Search for the cell housing the specified text and yield its (x, y) center coordinate. 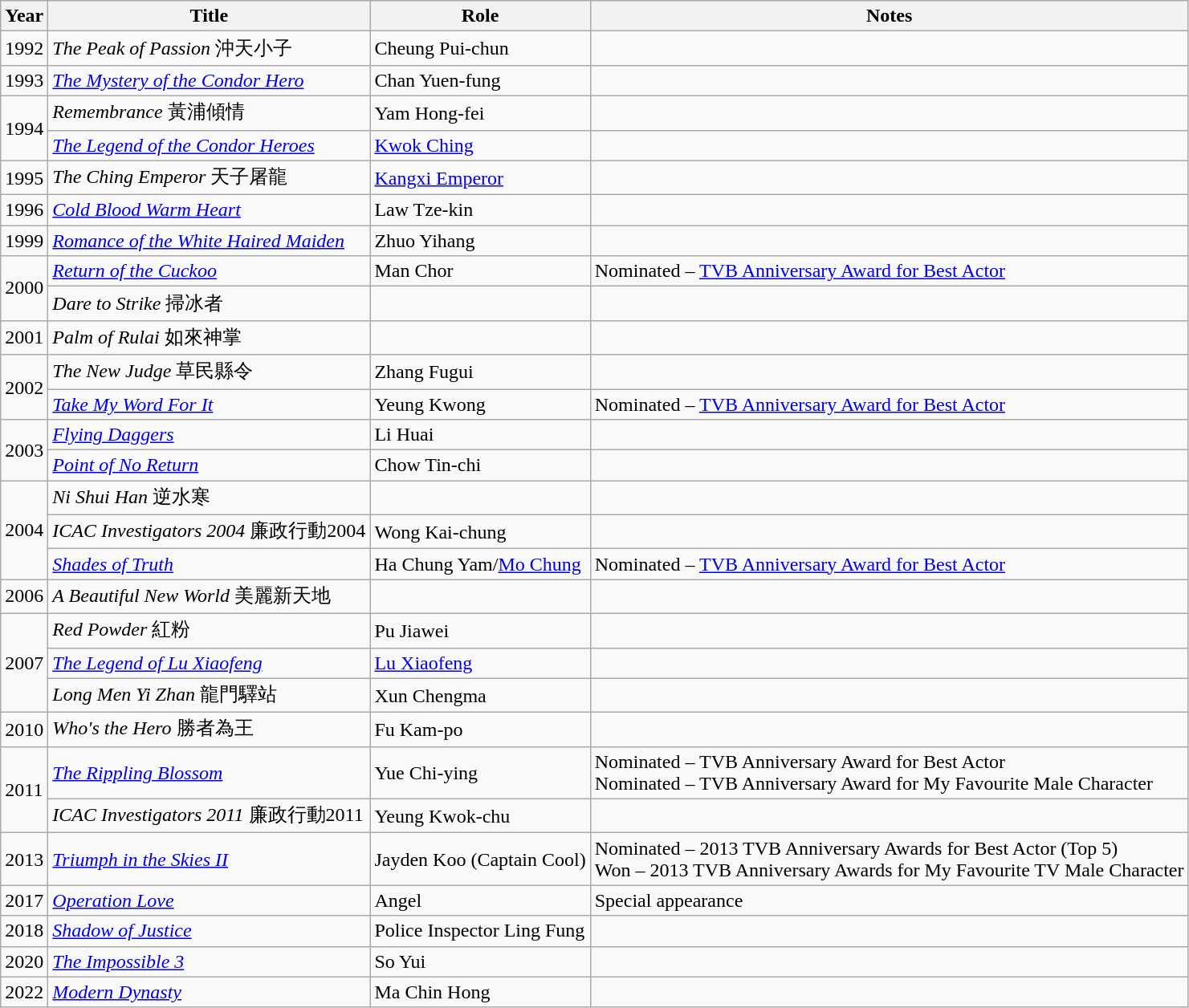
Police Inspector Ling Fung (480, 931)
Chow Tin-chi (480, 465)
2000 (24, 289)
The Ching Emperor 天子屠龍 (209, 178)
Ni Shui Han 逆水寒 (209, 498)
The Mystery of the Condor Hero (209, 80)
Flying Daggers (209, 435)
Palm of Rulai 如來神掌 (209, 337)
The New Judge 草民縣令 (209, 372)
Year (24, 16)
Shadow of Justice (209, 931)
2001 (24, 337)
Take My Word For It (209, 404)
ICAC Investigators 2004 廉政行動2004 (209, 531)
The Legend of the Condor Heroes (209, 145)
Yeung Kwong (480, 404)
The Legend of Lu Xiaofeng (209, 663)
Notes (890, 16)
Wong Kai-chung (480, 531)
Zhang Fugui (480, 372)
2020 (24, 961)
Li Huai (480, 435)
Pu Jiawei (480, 631)
2022 (24, 992)
2006 (24, 597)
Shades of Truth (209, 564)
2002 (24, 387)
Point of No Return (209, 465)
Yue Chi-ying (480, 772)
1992 (24, 48)
Red Powder 紅粉 (209, 631)
The Peak of Passion 沖天小子 (209, 48)
Return of the Cuckoo (209, 271)
So Yui (480, 961)
Remembrance 黃浦傾情 (209, 112)
Operation Love (209, 900)
Zhuo Yihang (480, 241)
Fu Kam-po (480, 730)
Lu Xiaofeng (480, 663)
2007 (24, 663)
Man Chor (480, 271)
Ma Chin Hong (480, 992)
1993 (24, 80)
Law Tze-kin (480, 210)
Title (209, 16)
Dare to Strike 掃冰者 (209, 303)
Nominated – 2013 TVB Anniversary Awards for Best Actor (Top 5) Won – 2013 TVB Anniversary Awards for My Favourite TV Male Character (890, 859)
Who's the Hero 勝者為王 (209, 730)
1994 (24, 128)
The Impossible 3 (209, 961)
1996 (24, 210)
Role (480, 16)
Kwok Ching (480, 145)
2011 (24, 790)
Jayden Koo (Captain Cool) (480, 859)
A Beautiful New World 美麗新天地 (209, 597)
Angel (480, 900)
ICAC Investigators 2011 廉政行動2011 (209, 815)
Cheung Pui-chun (480, 48)
2010 (24, 730)
2003 (24, 450)
2004 (24, 530)
Romance of the White Haired Maiden (209, 241)
Nominated – TVB Anniversary Award for Best Actor Nominated – TVB Anniversary Award for My Favourite Male Character (890, 772)
The Rippling Blossom (209, 772)
1995 (24, 178)
Cold Blood Warm Heart (209, 210)
Chan Yuen-fung (480, 80)
Yam Hong-fei (480, 112)
Xun Chengma (480, 695)
1999 (24, 241)
2013 (24, 859)
Ha Chung Yam/Mo Chung (480, 564)
Long Men Yi Zhan 龍門驛站 (209, 695)
Triumph in the Skies II (209, 859)
Kangxi Emperor (480, 178)
2018 (24, 931)
2017 (24, 900)
Yeung Kwok-chu (480, 815)
Special appearance (890, 900)
Modern Dynasty (209, 992)
